Extract the [X, Y] coordinate from the center of the cell holding the provided text.  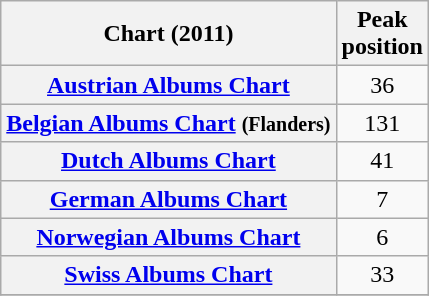
Peakposition [382, 34]
Norwegian Albums Chart [168, 237]
131 [382, 123]
33 [382, 275]
Austrian Albums Chart [168, 85]
German Albums Chart [168, 199]
Belgian Albums Chart (Flanders) [168, 123]
Chart (2011) [168, 34]
6 [382, 237]
Dutch Albums Chart [168, 161]
36 [382, 85]
41 [382, 161]
7 [382, 199]
Swiss Albums Chart [168, 275]
